Determine the (X, Y) coordinate at the center of the cell enclosing the given text.  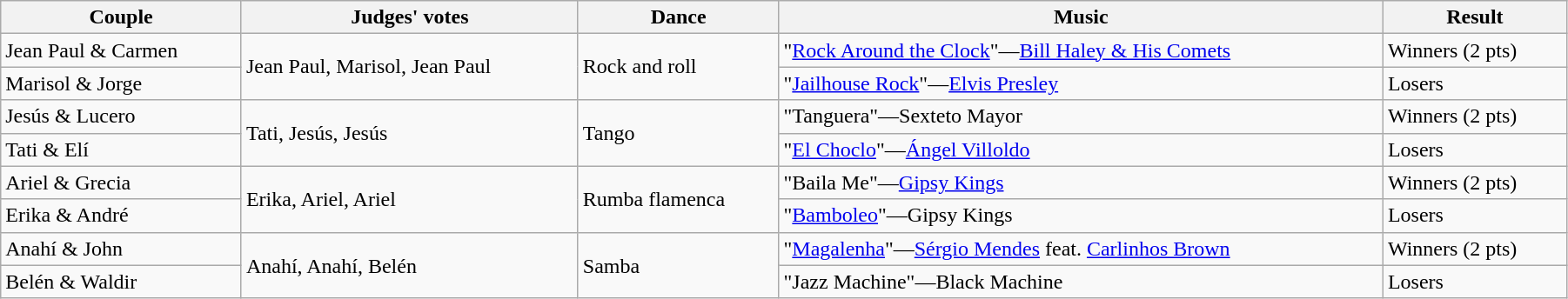
"Jailhouse Rock"—Elvis Presley (1081, 83)
Anahí, Anahí, Belén (409, 265)
Couple (122, 17)
Rock and roll (679, 67)
Erika & André (122, 216)
Result (1474, 17)
Jesús & Lucero (122, 116)
"El Choclo"—Ángel Villoldo (1081, 149)
Samba (679, 265)
"Tanguera"—Sexteto Mayor (1081, 116)
Ariel & Grecia (122, 183)
Music (1081, 17)
Jean Paul, Marisol, Jean Paul (409, 67)
Marisol & Jorge (122, 83)
"Baila Me"—Gipsy Kings (1081, 183)
"Magalenha"—Sérgio Mendes feat. Carlinhos Brown (1081, 249)
Tango (679, 133)
Anahí & John (122, 249)
Dance (679, 17)
Judges' votes (409, 17)
"Rock Around the Clock"—Bill Haley & His Comets (1081, 50)
Jean Paul & Carmen (122, 50)
"Jazz Machine"—Black Machine (1081, 282)
Belén & Waldir (122, 282)
Rumba flamenca (679, 199)
"Bamboleo"—Gipsy Kings (1081, 216)
Tati & Elí (122, 149)
Tati, Jesús, Jesús (409, 133)
Erika, Ariel, Ariel (409, 199)
